Find where the given text appears and provide that cell's center as [x, y] coordinate. 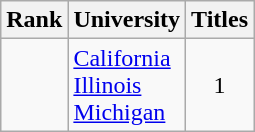
University [127, 20]
Titles [220, 20]
CaliforniaIllinoisMichigan [127, 85]
Rank [34, 20]
1 [220, 85]
